Return (x, y) of the center of cell containing provided text 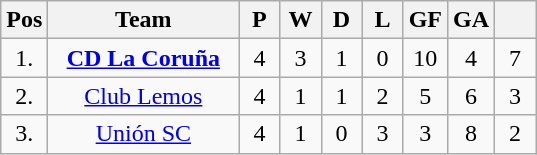
6 (472, 96)
Team (144, 20)
GF (425, 20)
8 (472, 134)
D (342, 20)
CD La Coruña (144, 58)
GA (472, 20)
7 (516, 58)
Pos (24, 20)
1. (24, 58)
10 (425, 58)
2. (24, 96)
5 (425, 96)
W (300, 20)
Unión SC (144, 134)
L (382, 20)
P (260, 20)
Club Lemos (144, 96)
3. (24, 134)
